Locate the cell with the specified text and output its [x, y] center coordinate. 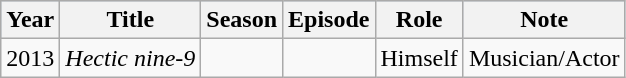
Note [544, 20]
Himself [419, 58]
Title [130, 20]
Episode [329, 20]
Musician/Actor [544, 58]
Role [419, 20]
Year [30, 20]
2013 [30, 58]
Hectic nine-9 [130, 58]
Season [242, 20]
